Return (x, y) of the center of cell containing provided text 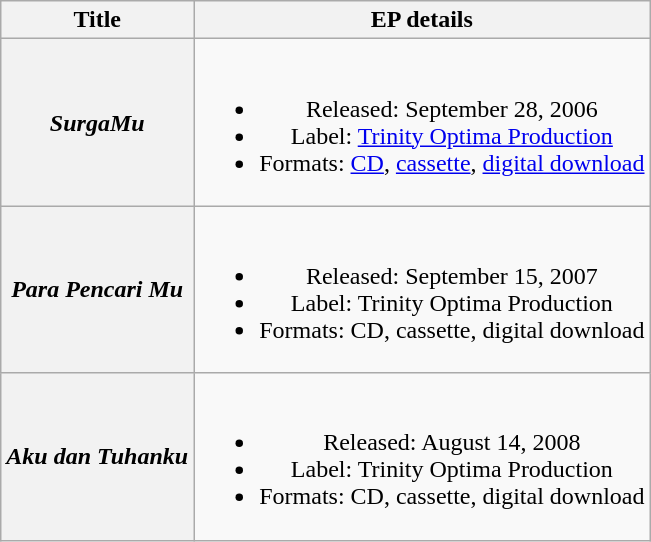
Para Pencari Mu (98, 290)
Released: August 14, 2008Label: Trinity Optima ProductionFormats: CD, cassette, digital download (422, 456)
Title (98, 20)
Released: September 28, 2006Label: Trinity Optima ProductionFormats: CD, cassette, digital download (422, 122)
SurgaMu (98, 122)
Released: September 15, 2007Label: Trinity Optima ProductionFormats: CD, cassette, digital download (422, 290)
EP details (422, 20)
Aku dan Tuhanku (98, 456)
